Find where the given text appears and provide that cell's center as [X, Y] coordinate. 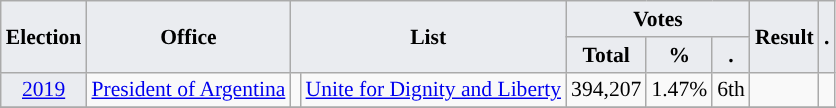
List [428, 36]
President of Argentina [188, 90]
1.47% [679, 90]
6th [731, 90]
Votes [658, 19]
Election [44, 36]
Total [606, 55]
Result [784, 36]
Office [188, 36]
% [679, 55]
394,207 [606, 90]
2019 [44, 90]
Unite for Dignity and Liberty [434, 90]
